Search for the cell housing the specified text and yield its (X, Y) center coordinate. 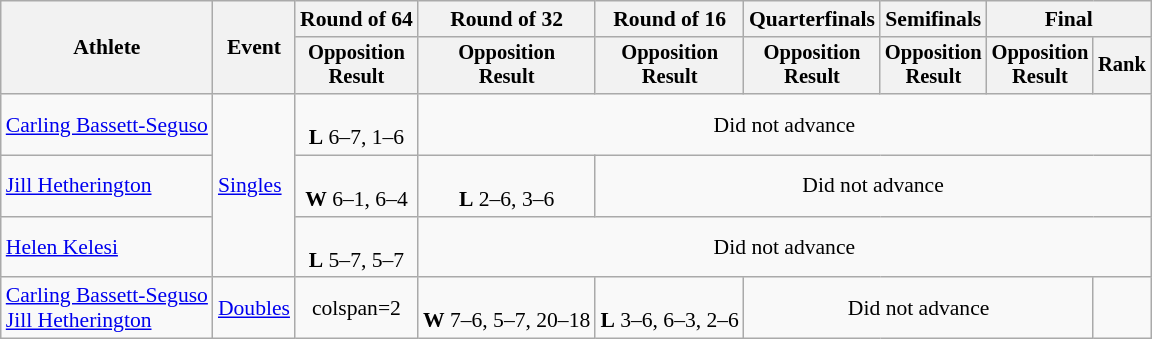
Quarterfinals (812, 19)
Semifinals (934, 19)
Event (254, 48)
colspan=2 (356, 308)
Round of 16 (670, 19)
Singles (254, 186)
Jill Hetherington (107, 186)
Rank (1122, 66)
Round of 64 (356, 19)
Helen Kelesi (107, 248)
W 6–1, 6–4 (356, 186)
L 5–7, 5–7 (356, 248)
Carling Bassett-SegusoJill Hetherington (107, 308)
W 7–6, 5–7, 20–18 (506, 308)
L 2–6, 3–6 (506, 186)
Doubles (254, 308)
Round of 32 (506, 19)
Carling Bassett-Seguso (107, 124)
L 3–6, 6–3, 2–6 (670, 308)
L 6–7, 1–6 (356, 124)
Final (1069, 19)
Athlete (107, 48)
